Return (x, y) of the center of cell containing provided text 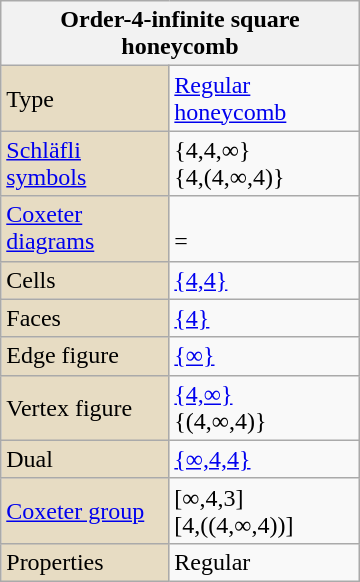
Dual (85, 459)
Cells (85, 280)
Schläfli symbols (85, 164)
Regular (264, 562)
Order-4-infinite square honeycomb (180, 34)
{∞} (264, 356)
Properties (85, 562)
Vertex figure (85, 408)
{4,4,∞}{4,(4,∞,4)} (264, 164)
Type (85, 98)
Edge figure (85, 356)
Coxeter group (85, 510)
Faces (85, 318)
{4} (264, 318)
{∞,4,4} (264, 459)
{4,∞} {(4,∞,4)} (264, 408)
{4,4} (264, 280)
[∞,4,3][4,((4,∞,4))] (264, 510)
= (264, 228)
Coxeter diagrams (85, 228)
Regular honeycomb (264, 98)
